Capture the cell that displays the provided text and extract its [x, y] central coordinate. 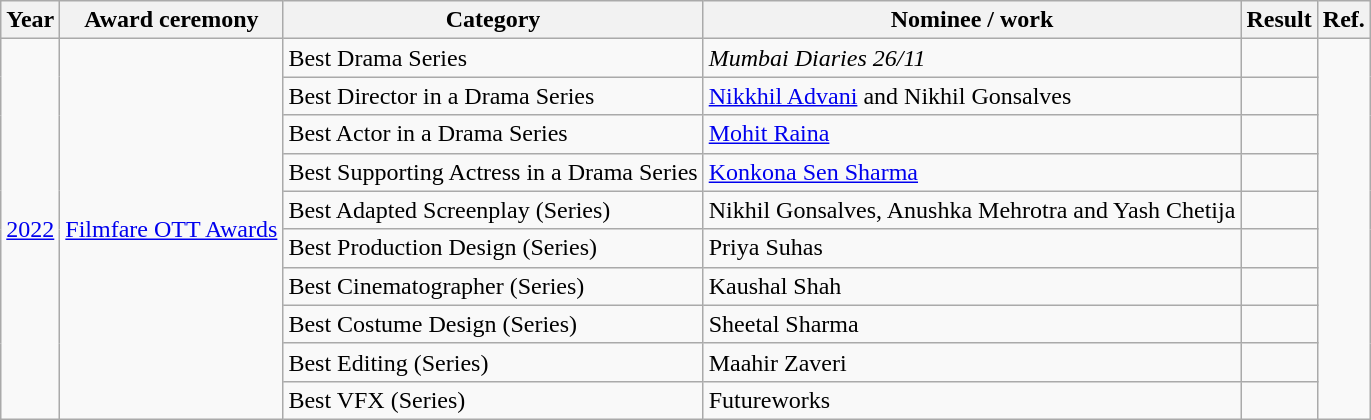
Futureworks [972, 400]
Best Director in a Drama Series [493, 96]
Best Costume Design (Series) [493, 324]
Nominee / work [972, 20]
Sheetal Sharma [972, 324]
Nikkhil Advani and Nikhil Gonsalves [972, 96]
Best VFX (Series) [493, 400]
Maahir Zaveri [972, 362]
Konkona Sen Sharma [972, 172]
Best Adapted Screenplay (Series) [493, 210]
Mumbai Diaries 26/11 [972, 58]
Best Cinematographer (Series) [493, 286]
Best Supporting Actress in a Drama Series [493, 172]
Year [30, 20]
Best Actor in a Drama Series [493, 134]
Priya Suhas [972, 248]
Result [1279, 20]
Best Production Design (Series) [493, 248]
Filmfare OTT Awards [172, 230]
2022 [30, 230]
Ref. [1344, 20]
Award ceremony [172, 20]
Kaushal Shah [972, 286]
Mohit Raina [972, 134]
Best Editing (Series) [493, 362]
Nikhil Gonsalves, Anushka Mehrotra and Yash Chetija [972, 210]
Category [493, 20]
Best Drama Series [493, 58]
